Locate the cell with the specified text and output its [X, Y] center coordinate. 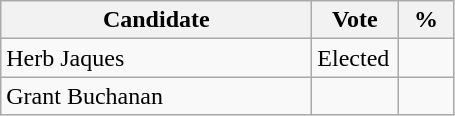
Vote [355, 20]
Candidate [156, 20]
Grant Buchanan [156, 96]
Elected [355, 58]
% [426, 20]
Herb Jaques [156, 58]
